Output the [x, y] coordinate of the center of the cell containing the given text.  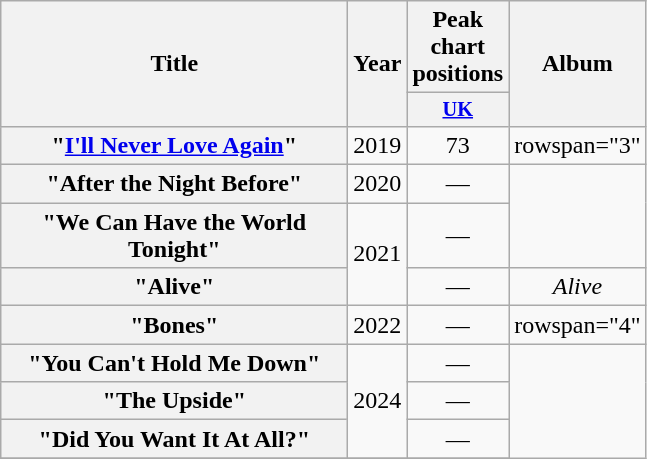
2020 [378, 184]
"I'll Never Love Again" [174, 145]
2019 [378, 145]
"We Can Have the World Tonight" [174, 236]
UK [458, 110]
"After the Night Before" [174, 184]
"Alive" [174, 287]
"Did You Want It At All?" [174, 439]
2022 [378, 325]
rowspan="3" [578, 145]
2024 [378, 401]
Album [578, 64]
Alive [578, 287]
Peak chart positions [458, 47]
"The Upside" [174, 401]
2021 [378, 254]
Title [174, 64]
Year [378, 64]
"You Can't Hold Me Down" [174, 363]
73 [458, 145]
rowspan="4" [578, 325]
"Bones" [174, 325]
